Extract the (x, y) coordinate from the center of the cell holding the provided text.  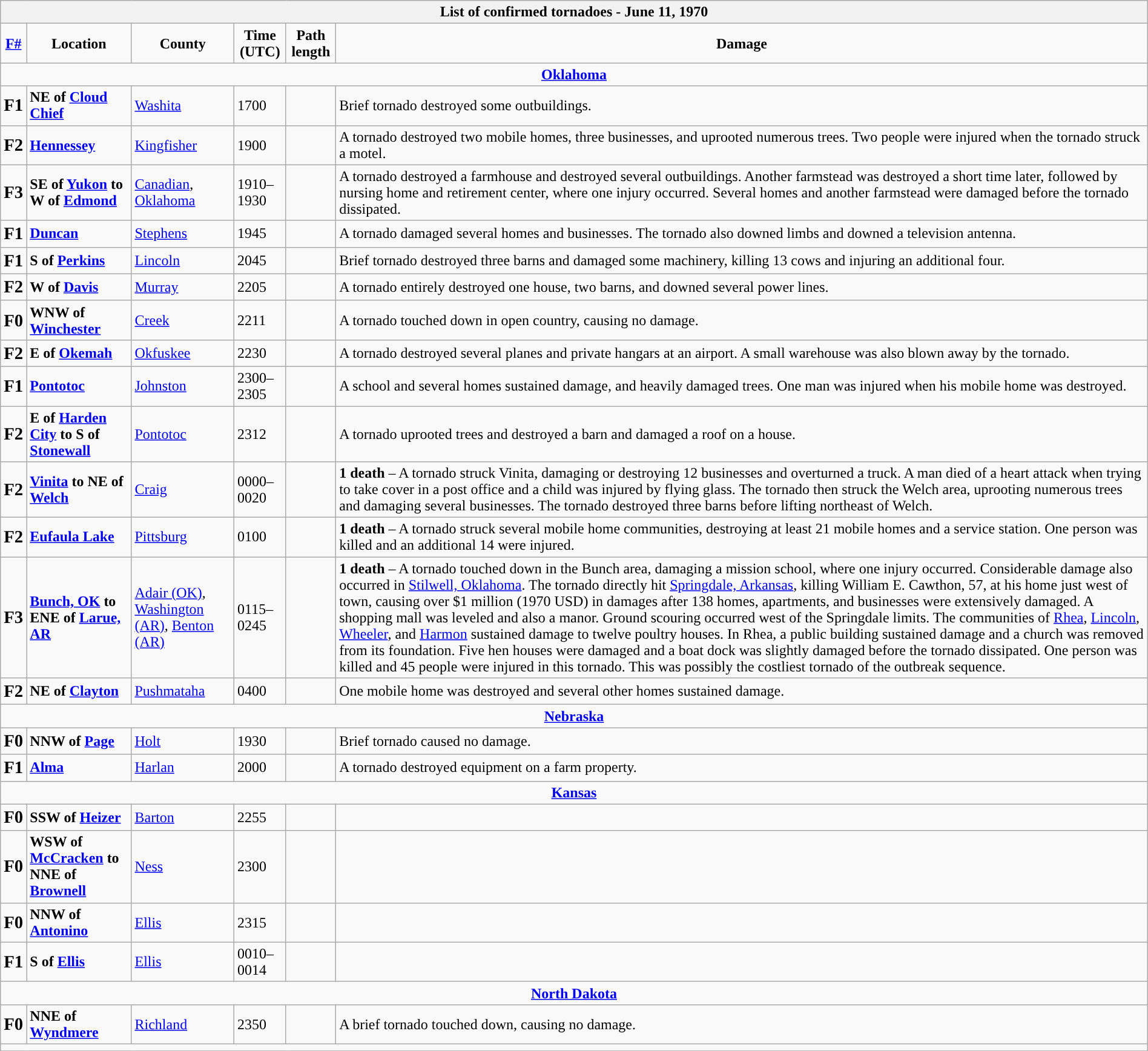
0400 (260, 691)
Stephens (183, 234)
A tornado entirely destroyed one house, two barns, and downed several power lines. (742, 287)
A tornado destroyed several planes and private hangars at an airport. A small warehouse was also blown away by the tornado. (742, 353)
A tornado touched down in open country, causing no damage. (742, 320)
0100 (260, 538)
1700 (260, 105)
Murray (183, 287)
0115–0245 (260, 618)
F# (13, 44)
Kingfisher (183, 145)
Eufaula Lake (79, 538)
E of Okemah (79, 353)
Duncan (79, 234)
Johnston (183, 386)
Creek (183, 320)
One mobile home was destroyed and several other homes sustained damage. (742, 691)
2205 (260, 287)
Ness (183, 867)
E of Harden City to S of Stonewall (79, 433)
Bunch, OK to ENE of Larue, AR (79, 618)
1900 (260, 145)
Washita (183, 105)
A tornado uprooted trees and destroyed a barn and damaged a roof on a house. (742, 433)
SE of Yukon to W of Edmond (79, 193)
Pushmataha (183, 691)
Craig (183, 490)
W of Davis (79, 287)
NNW of Page (79, 741)
North Dakota (574, 993)
Time (UTC) (260, 44)
NE of Cloud Chief (79, 105)
NNE of Wyndmere (79, 1024)
2300–2305 (260, 386)
Location (79, 44)
NE of Clayton (79, 691)
Oklahoma (574, 74)
Canadian, Oklahoma (183, 193)
1910–1930 (260, 193)
Adair (OK), Washington (AR), Benton (AR) (183, 618)
Okfuskee (183, 353)
2230 (260, 353)
2211 (260, 320)
Richland (183, 1024)
Path length (311, 44)
Kansas (574, 792)
1930 (260, 741)
0010–0014 (260, 961)
2000 (260, 768)
2312 (260, 433)
Pittsburg (183, 538)
Hennessey (79, 145)
Lincoln (183, 260)
NNW of Antonino (79, 923)
2255 (260, 817)
Alma (79, 768)
Harlan (183, 768)
Nebraska (574, 716)
1945 (260, 234)
S of Perkins (79, 260)
Brief tornado destroyed some outbuildings. (742, 105)
2350 (260, 1024)
SSW of Heizer (79, 817)
Brief tornado destroyed three barns and damaged some machinery, killing 13 cows and injuring an additional four. (742, 260)
County (183, 44)
A school and several homes sustained damage, and heavily damaged trees. One man was injured when his mobile home was destroyed. (742, 386)
A tornado damaged several homes and businesses. The tornado also downed limbs and downed a television antenna. (742, 234)
WSW of McCracken to NNE of Brownell (79, 867)
2315 (260, 923)
Damage (742, 44)
A brief tornado touched down, causing no damage. (742, 1024)
S of Ellis (79, 961)
Brief tornado caused no damage. (742, 741)
2300 (260, 867)
List of confirmed tornadoes - June 11, 1970 (574, 12)
WNW of Winchester (79, 320)
A tornado destroyed two mobile homes, three businesses, and uprooted numerous trees. Two people were injured when the tornado struck a motel. (742, 145)
0000–0020 (260, 490)
Holt (183, 741)
Barton (183, 817)
A tornado destroyed equipment on a farm property. (742, 768)
2045 (260, 260)
Vinita to NE of Welch (79, 490)
